Search for the cell housing the specified text and yield its [X, Y] center coordinate. 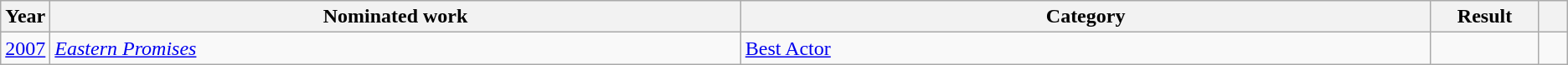
Year [25, 17]
Result [1484, 17]
Nominated work [395, 17]
2007 [25, 48]
Eastern Promises [395, 48]
Category [1086, 17]
Best Actor [1086, 48]
